Capture the cell that displays the provided text and extract its [X, Y] central coordinate. 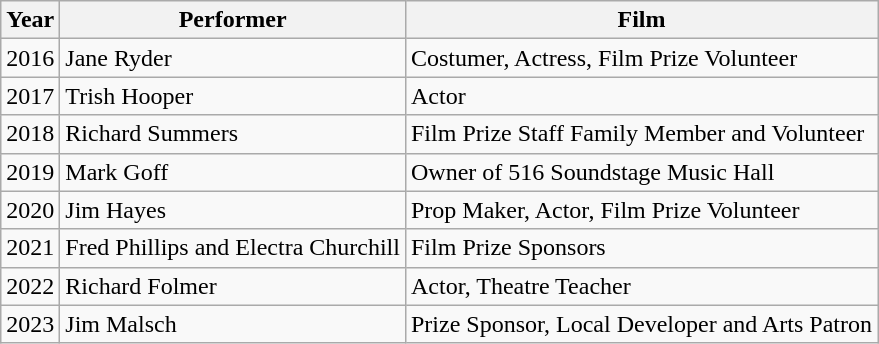
Owner of 516 Soundstage Music Hall [641, 172]
Actor, Theatre Teacher [641, 286]
Film [641, 20]
2020 [30, 210]
Performer [233, 20]
Year [30, 20]
2017 [30, 96]
Fred Phillips and Electra Churchill [233, 248]
Richard Folmer [233, 286]
Prize Sponsor, Local Developer and Arts Patron [641, 324]
Actor [641, 96]
Jane Ryder [233, 58]
Jim Hayes [233, 210]
Richard Summers [233, 134]
2021 [30, 248]
2016 [30, 58]
Prop Maker, Actor, Film Prize Volunteer [641, 210]
Film Prize Sponsors [641, 248]
2023 [30, 324]
Jim Malsch [233, 324]
Mark Goff [233, 172]
2018 [30, 134]
Film Prize Staff Family Member and Volunteer [641, 134]
2022 [30, 286]
2019 [30, 172]
Costumer, Actress, Film Prize Volunteer [641, 58]
Trish Hooper [233, 96]
